Capture the cell that displays the provided text and extract its [X, Y] central coordinate. 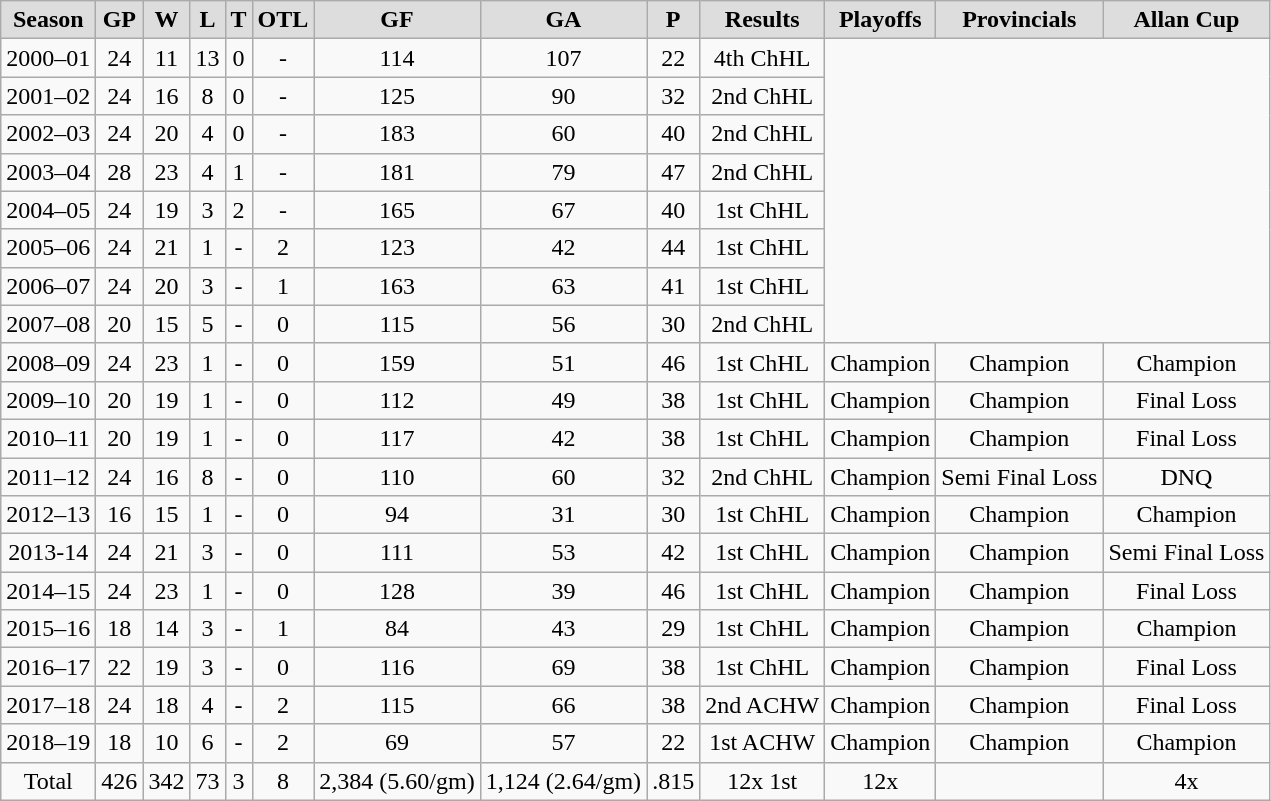
63 [563, 286]
11 [166, 58]
2006–07 [48, 286]
GP [120, 20]
125 [397, 96]
W [166, 20]
117 [397, 438]
426 [120, 781]
163 [397, 286]
Results [762, 20]
43 [563, 629]
2013-14 [48, 553]
2003–04 [48, 172]
.815 [674, 781]
84 [397, 629]
2015–16 [48, 629]
342 [166, 781]
10 [166, 743]
T [238, 20]
41 [674, 286]
181 [397, 172]
1st ACHW [762, 743]
94 [397, 515]
110 [397, 477]
2010–11 [48, 438]
2011–12 [48, 477]
DNQ [1186, 477]
4th ChHL [762, 58]
2018–19 [48, 743]
47 [674, 172]
73 [208, 781]
79 [563, 172]
31 [563, 515]
2nd ACHW [762, 705]
GA [563, 20]
2005–06 [48, 248]
2016–17 [48, 667]
183 [397, 134]
44 [674, 248]
5 [208, 324]
29 [674, 629]
90 [563, 96]
57 [563, 743]
OTL [283, 20]
2002–03 [48, 134]
2012–13 [48, 515]
2,384 (5.60/gm) [397, 781]
Season [48, 20]
Total [48, 781]
12x [880, 781]
165 [397, 210]
L [208, 20]
56 [563, 324]
2009–10 [48, 400]
2008–09 [48, 362]
28 [120, 172]
P [674, 20]
2017–18 [48, 705]
GF [397, 20]
49 [563, 400]
159 [397, 362]
1,124 (2.64/gm) [563, 781]
51 [563, 362]
2001–02 [48, 96]
112 [397, 400]
Allan Cup [1186, 20]
67 [563, 210]
2004–05 [48, 210]
14 [166, 629]
39 [563, 591]
12x 1st [762, 781]
111 [397, 553]
Playoffs [880, 20]
6 [208, 743]
Provincials [1020, 20]
128 [397, 591]
2007–08 [48, 324]
2014–15 [48, 591]
66 [563, 705]
2000–01 [48, 58]
116 [397, 667]
114 [397, 58]
123 [397, 248]
13 [208, 58]
4x [1186, 781]
53 [563, 553]
107 [563, 58]
